Output the [x, y] coordinate of the center of the cell containing the given text.  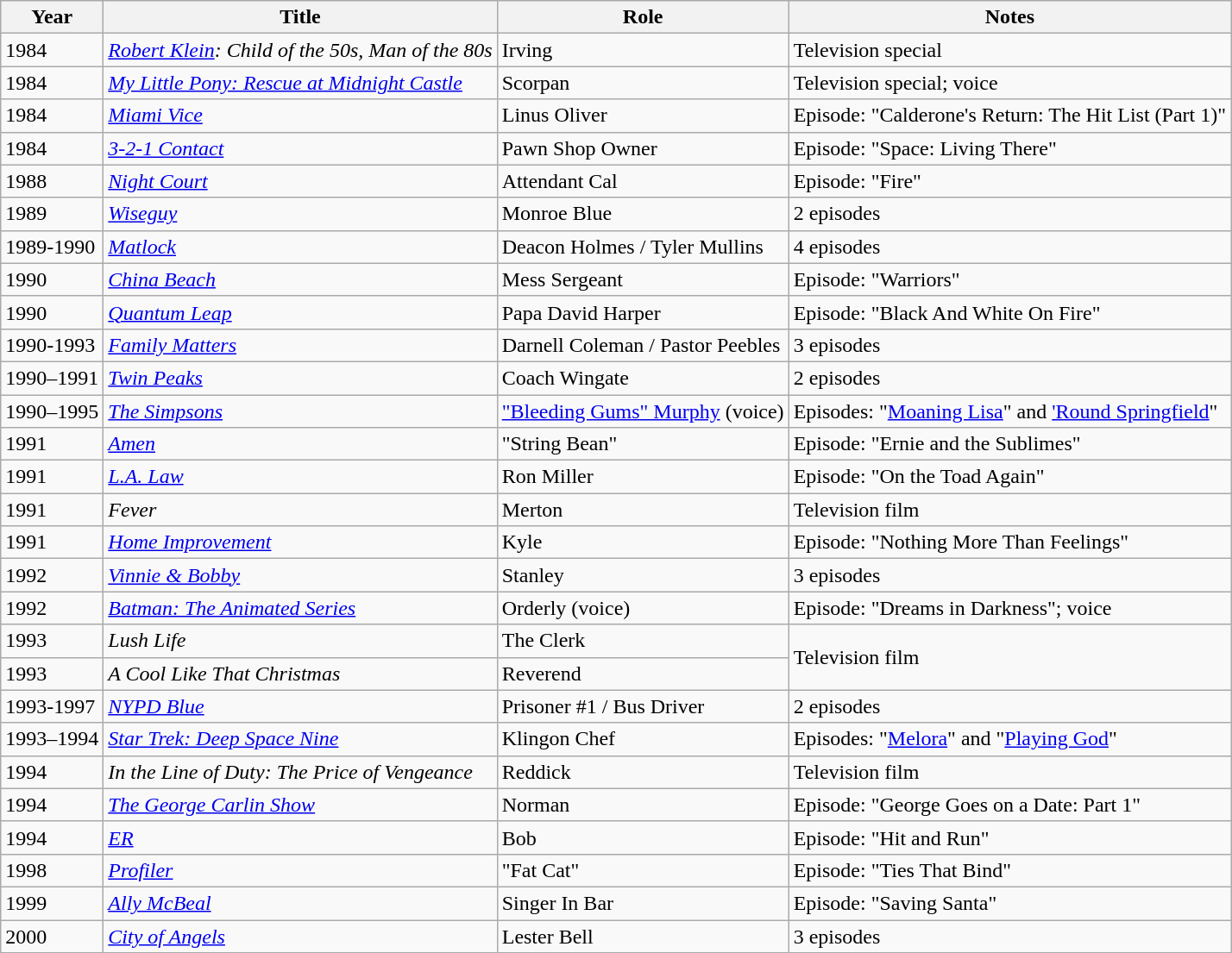
Merton [643, 510]
Linus Oliver [643, 116]
1988 [52, 181]
"Bleeding Gums" Murphy (voice) [643, 411]
Deacon Holmes / Tyler Mullins [643, 247]
Ally McBeal [300, 903]
Profiler [300, 870]
Mess Sergeant [643, 279]
Monroe Blue [643, 214]
1989 [52, 214]
Episodes: "Moaning Lisa" and 'Round Springfield" [1009, 411]
Episode: "Fire" [1009, 181]
Episode: "George Goes on a Date: Part 1" [1009, 805]
Irving [643, 50]
Twin Peaks [300, 378]
Episode: "Warriors" [1009, 279]
Wiseguy [300, 214]
1990-1993 [52, 345]
Scorpan [643, 83]
Orderly (voice) [643, 608]
Pawn Shop Owner [643, 148]
China Beach [300, 279]
Notes [1009, 17]
Vinnie & Bobby [300, 575]
Episodes: "Melora" and "Playing God" [1009, 739]
1990–1995 [52, 411]
1993-1997 [52, 706]
L.A. Law [300, 477]
Episode: "Nothing More Than Feelings" [1009, 542]
Lester Bell [643, 936]
Title [300, 17]
Episode: "Black And White On Fire" [1009, 312]
Role [643, 17]
Lush Life [300, 641]
Miami Vice [300, 116]
Episode: "On the Toad Again" [1009, 477]
Year [52, 17]
The Clerk [643, 641]
Episode: "Hit and Run" [1009, 837]
Amen [300, 444]
Darnell Coleman / Pastor Peebles [643, 345]
2000 [52, 936]
Home Improvement [300, 542]
Episode: "Ernie and the Sublimes" [1009, 444]
1998 [52, 870]
Episode: "Calderone's Return: The Hit List (Part 1)" [1009, 116]
Ron Miller [643, 477]
Quantum Leap [300, 312]
Coach Wingate [643, 378]
1999 [52, 903]
City of Angels [300, 936]
Episode: "Dreams in Darkness"; voice [1009, 608]
Star Trek: Deep Space Nine [300, 739]
"String Bean" [643, 444]
4 episodes [1009, 247]
Stanley [643, 575]
Reverend [643, 674]
1993–1994 [52, 739]
Episode: "Saving Santa" [1009, 903]
Television special; voice [1009, 83]
Klingon Chef [643, 739]
1990–1991 [52, 378]
Papa David Harper [643, 312]
Episode: "Space: Living There" [1009, 148]
My Little Pony: Rescue at Midnight Castle [300, 83]
ER [300, 837]
Norman [643, 805]
A Cool Like That Christmas [300, 674]
Matlock [300, 247]
Episode: "Ties That Bind" [1009, 870]
The George Carlin Show [300, 805]
In the Line of Duty: The Price of Vengeance [300, 772]
3-2-1 Contact [300, 148]
Bob [643, 837]
The Simpsons [300, 411]
Television special [1009, 50]
NYPD Blue [300, 706]
1989-1990 [52, 247]
Fever [300, 510]
Kyle [643, 542]
Batman: The Animated Series [300, 608]
Attendant Cal [643, 181]
Night Court [300, 181]
Prisoner #1 / Bus Driver [643, 706]
Singer In Bar [643, 903]
Family Matters [300, 345]
"Fat Cat" [643, 870]
Reddick [643, 772]
Robert Klein: Child of the 50s, Man of the 80s [300, 50]
